Return (x, y) of the center of cell containing provided text 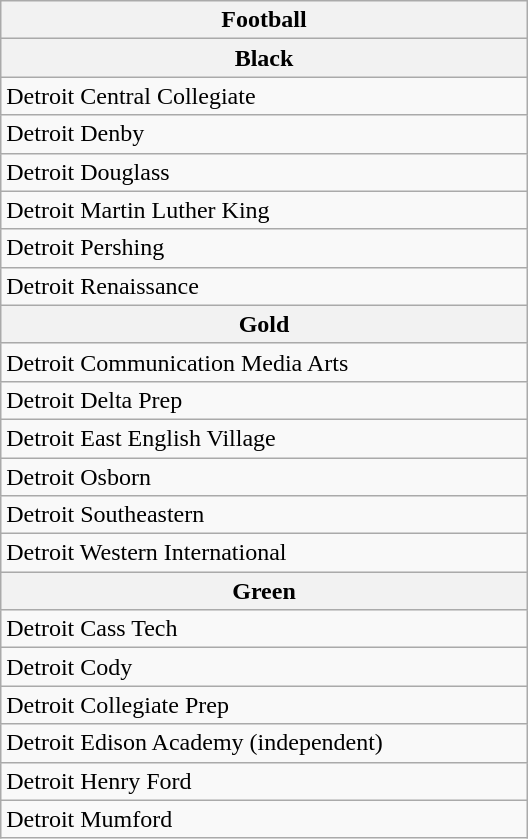
Detroit Collegiate Prep (264, 705)
Detroit Edison Academy (independent) (264, 743)
Detroit Communication Media Arts (264, 362)
Detroit East English Village (264, 438)
Black (264, 58)
Detroit Cass Tech (264, 629)
Detroit Renaissance (264, 286)
Detroit Western International (264, 553)
Gold (264, 324)
Detroit Henry Ford (264, 781)
Detroit Southeastern (264, 515)
Detroit Osborn (264, 477)
Green (264, 591)
Detroit Denby (264, 134)
Detroit Pershing (264, 248)
Detroit Delta Prep (264, 400)
Detroit Martin Luther King (264, 210)
Detroit Mumford (264, 819)
Detroit Cody (264, 667)
Detroit Douglass (264, 172)
Detroit Central Collegiate (264, 96)
Football (264, 20)
